Pinpoint the cell where the given text exists, returning its (X, Y) midpoint coordinate. 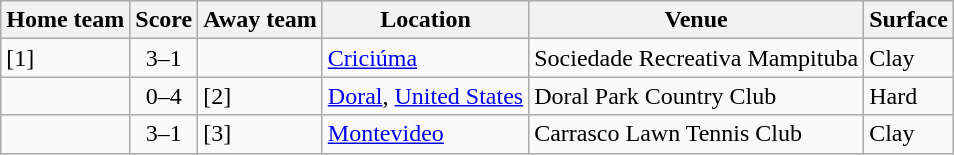
Doral Park Country Club (696, 96)
Venue (696, 20)
Home team (66, 20)
Hard (909, 96)
Doral, United States (425, 96)
[1] (66, 58)
Criciúma (425, 58)
Surface (909, 20)
[2] (260, 96)
Score (164, 20)
Away team (260, 20)
[3] (260, 134)
Location (425, 20)
0–4 (164, 96)
Montevideo (425, 134)
Carrasco Lawn Tennis Club (696, 134)
Sociedade Recreativa Mampituba (696, 58)
